Identify which cell holds the provided text, then report its (x, y) central coordinate. 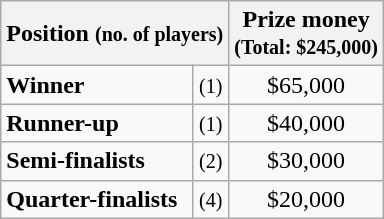
Prize money(Total: $245,000) (306, 34)
$30,000 (306, 161)
(2) (211, 161)
(4) (211, 199)
$65,000 (306, 85)
$40,000 (306, 123)
$20,000 (306, 199)
Runner-up (97, 123)
Position (no. of players) (115, 34)
Quarter-finalists (97, 199)
Winner (97, 85)
Semi-finalists (97, 161)
